Determine the [X, Y] coordinate at the center of the cell enclosing the given text.  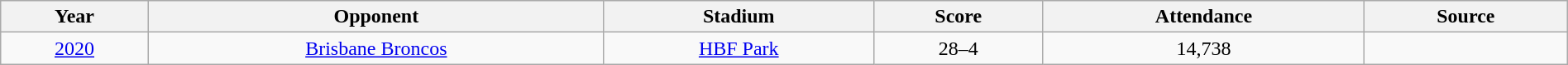
28–4 [958, 48]
Opponent [375, 17]
HBF Park [739, 48]
Brisbane Broncos [375, 48]
Year [74, 17]
Stadium [739, 17]
14,738 [1203, 48]
Source [1466, 17]
Score [958, 17]
Attendance [1203, 17]
2020 [74, 48]
